Return [X, Y] of the center of cell containing provided text 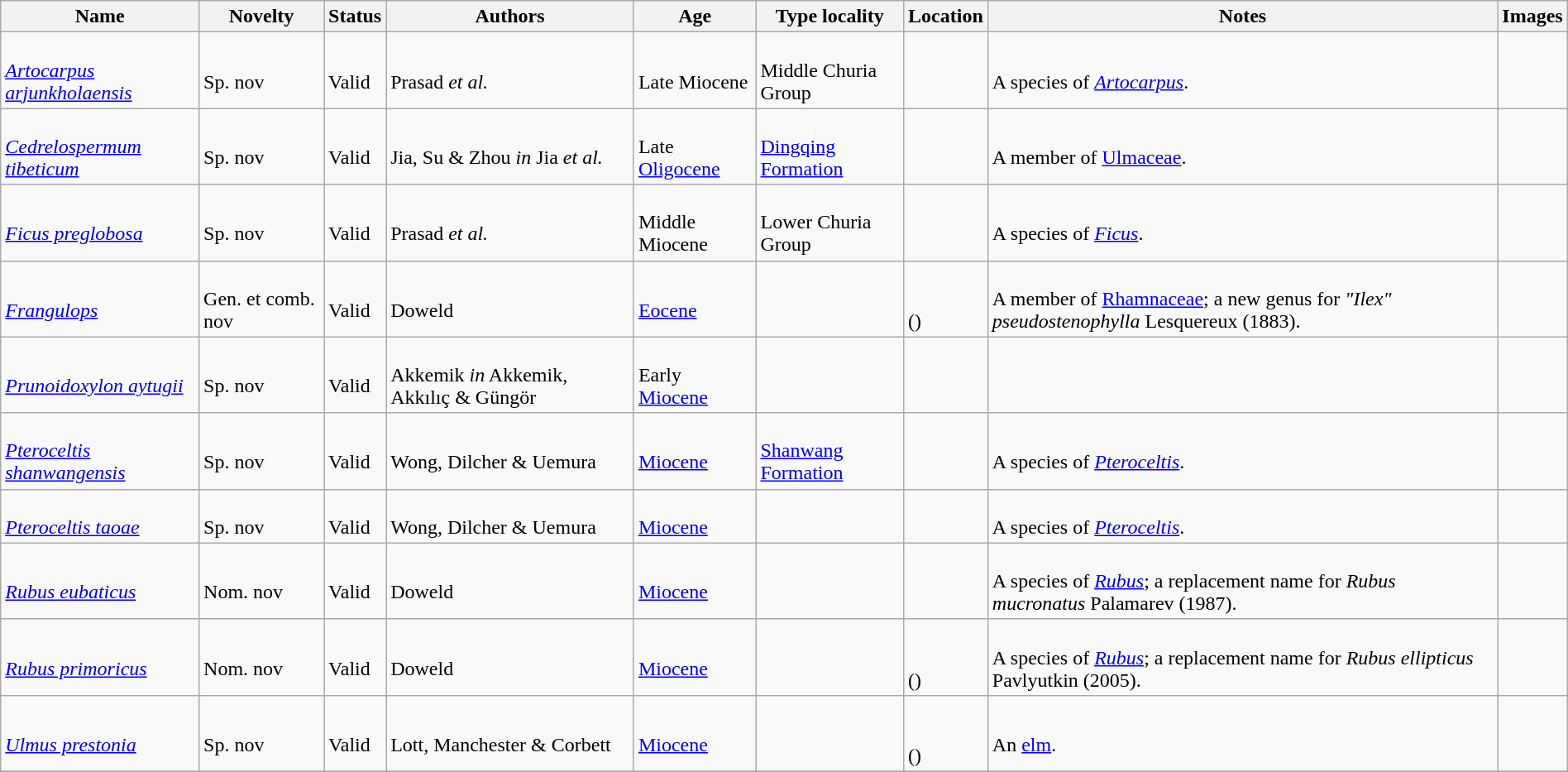
Name [100, 17]
Gen. et comb. nov [261, 299]
Lower Churia Group [830, 223]
Rubus eubaticus [100, 581]
Eocene [695, 299]
Middle Churia Group [830, 70]
An elm. [1242, 733]
Prunoidoxylon aytugii [100, 375]
Frangulops [100, 299]
Images [1532, 17]
Late Oligocene [695, 146]
A member of Ulmaceae. [1242, 146]
Jia, Su & Zhou in Jia et al. [510, 146]
Novelty [261, 17]
Age [695, 17]
Cedrelospermum tibeticum [100, 146]
A species of Artocarpus. [1242, 70]
A species of Ficus. [1242, 223]
Akkemik in Akkemik, Akkılıç & Güngör [510, 375]
Authors [510, 17]
Status [356, 17]
Pteroceltis shanwangensis [100, 451]
A species of Rubus; a replacement name for Rubus ellipticus Pavlyutkin (2005). [1242, 657]
A member of Rhamnaceae; a new genus for "Ilex" pseudostenophylla Lesquereux (1883). [1242, 299]
Artocarpus arjunkholaensis [100, 70]
A species of Rubus; a replacement name for Rubus mucronatus Palamarev (1987). [1242, 581]
Rubus primoricus [100, 657]
Pteroceltis taoae [100, 516]
Late Miocene [695, 70]
Shanwang Formation [830, 451]
Notes [1242, 17]
Lott, Manchester & Corbett [510, 733]
Ulmus prestonia [100, 733]
Type locality [830, 17]
Early Miocene [695, 375]
Middle Miocene [695, 223]
Ficus preglobosa [100, 223]
Dingqing Formation [830, 146]
Location [946, 17]
